Return the [x, y] coordinate for the center point of the cell that contains the specified text.  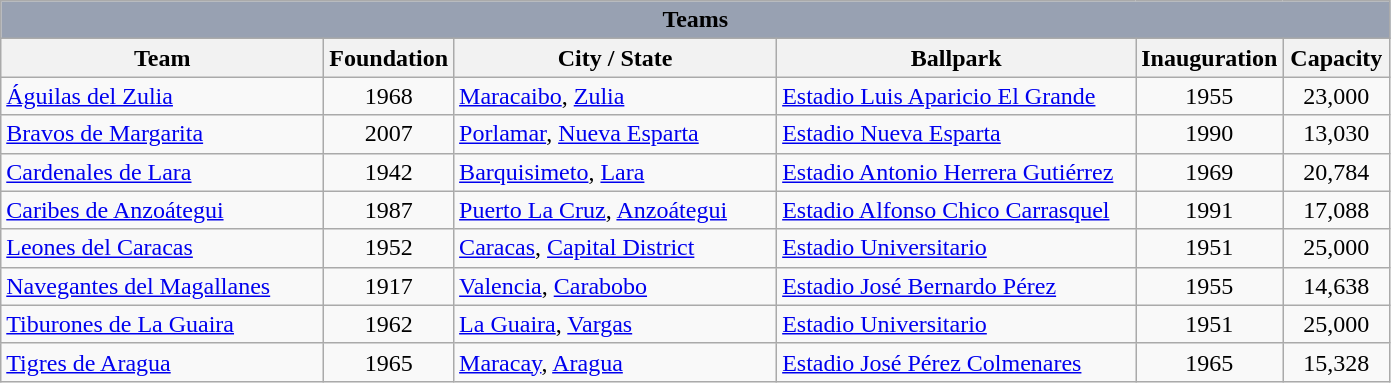
13,030 [1336, 134]
Capacity [1336, 58]
2007 [389, 134]
Teams [696, 20]
Caracas, Capital District [616, 248]
Tiburones de La Guaira [162, 324]
1917 [389, 286]
Cardenales de Lara [162, 172]
23,000 [1336, 96]
1942 [389, 172]
Valencia, Carabobo [616, 286]
17,088 [1336, 210]
Ballpark [956, 58]
Barquisimeto, Lara [616, 172]
City / State [616, 58]
Maracay, Aragua [616, 362]
Estadio José Bernardo Pérez [956, 286]
Caribes de Anzoátegui [162, 210]
Inauguration [1210, 58]
Estadio Luis Aparicio El Grande [956, 96]
Estadio Alfonso Chico Carrasquel [956, 210]
Águilas del Zulia [162, 96]
1969 [1210, 172]
Maracaibo, Zulia [616, 96]
Estadio José Pérez Colmenares [956, 362]
14,638 [1336, 286]
Bravos de Margarita [162, 134]
Navegantes del Magallanes [162, 286]
1952 [389, 248]
Team [162, 58]
Leones del Caracas [162, 248]
Foundation [389, 58]
Porlamar, Nueva Esparta [616, 134]
La Guaira, Vargas [616, 324]
Estadio Antonio Herrera Gutiérrez [956, 172]
1987 [389, 210]
1990 [1210, 134]
1962 [389, 324]
20,784 [1336, 172]
1968 [389, 96]
15,328 [1336, 362]
Tigres de Aragua [162, 362]
1991 [1210, 210]
Puerto La Cruz, Anzoátegui [616, 210]
Estadio Nueva Esparta [956, 134]
